Capture the cell that displays the provided text and extract its (X, Y) central coordinate. 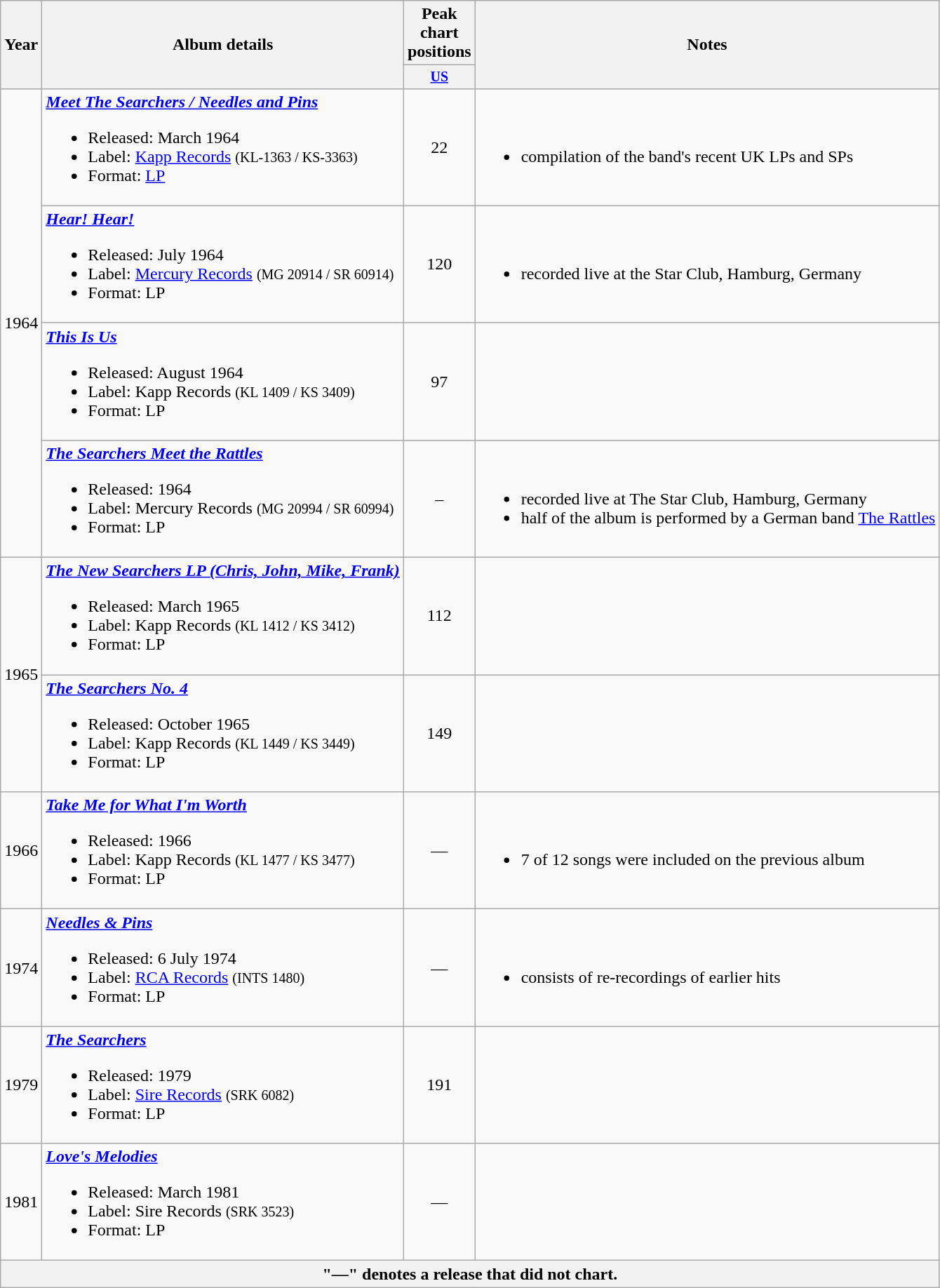
Year (21, 45)
Needles & PinsReleased: 6 July 1974Label: RCA Records (INTS 1480)Format: LP (223, 968)
This Is UsReleased: August 1964Label: Kapp Records (KL 1409 / KS 3409)Format: LP (223, 382)
The New Searchers LP (Chris, John, Mike, Frank)Released: March 1965Label: Kapp Records (KL 1412 / KS 3412)Format: LP (223, 616)
1964 (21, 323)
Meet The Searchers / Needles and PinsReleased: March 1964Label: Kapp Records (KL-1363 / KS-3363)Format: LP (223, 147)
The Searchers Meet the RattlesReleased: 1964Label: Mercury Records (MG 20994 / SR 60994)Format: LP (223, 498)
1979 (21, 1085)
1981 (21, 1202)
"—" denotes a release that did not chart. (470, 1274)
Take Me for What I'm WorthReleased: 1966Label: Kapp Records (KL 1477 / KS 3477)Format: LP (223, 850)
1965 (21, 675)
consists of re-recordings of earlier hits (707, 968)
97 (439, 382)
1966 (21, 850)
1974 (21, 968)
Love's MelodiesReleased: March 1981Label: Sire Records (SRK 3523)Format: LP (223, 1202)
149 (439, 734)
compilation of the band's recent UK LPs and SPs (707, 147)
22 (439, 147)
The SearchersReleased: 1979Label: Sire Records (SRK 6082)Format: LP (223, 1085)
Peak chart positions (439, 33)
The Searchers No. 4Released: October 1965Label: Kapp Records (KL 1449 / KS 3449)Format: LP (223, 734)
191 (439, 1085)
7 of 12 songs were included on the previous album (707, 850)
recorded live at The Star Club, Hamburg, Germanyhalf of the album is performed by a German band The Rattles (707, 498)
112 (439, 616)
US (439, 77)
– (439, 498)
recorded live at the Star Club, Hamburg, Germany (707, 264)
Album details (223, 45)
120 (439, 264)
Hear! Hear! Released: July 1964Label: Mercury Records (MG 20914 / SR 60914)Format: LP (223, 264)
Notes (707, 45)
